Return [X, Y] of the center of cell containing provided text 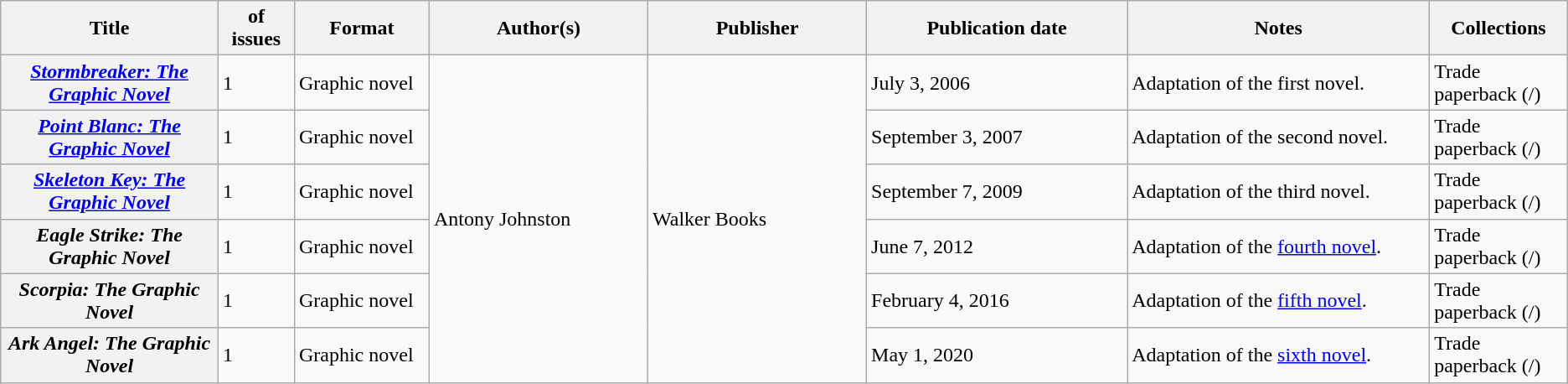
Antony Johnston [538, 219]
Adaptation of the fifth novel. [1278, 300]
Adaptation of the fourth novel. [1278, 246]
Scorpia: The Graphic Novel [110, 300]
Adaptation of the first novel. [1278, 82]
May 1, 2020 [997, 355]
Notes [1278, 29]
Title [110, 29]
Adaptation of the second novel. [1278, 138]
July 3, 2006 [997, 82]
Author(s) [538, 29]
Stormbreaker: The Graphic Novel [110, 82]
Eagle Strike: The Graphic Novel [110, 246]
September 7, 2009 [997, 191]
Publication date [997, 29]
Adaptation of the sixth novel. [1278, 355]
Adaptation of the third novel. [1278, 191]
Publisher [757, 29]
June 7, 2012 [997, 246]
Ark Angel: The Graphic Novel [110, 355]
Format [362, 29]
Point Blanc: The Graphic Novel [110, 138]
February 4, 2016 [997, 300]
Collections [1499, 29]
September 3, 2007 [997, 138]
Skeleton Key: The Graphic Novel [110, 191]
Walker Books [757, 219]
of issues [256, 29]
